Return the (x, y) coordinate for the center point of the cell that contains the specified text.  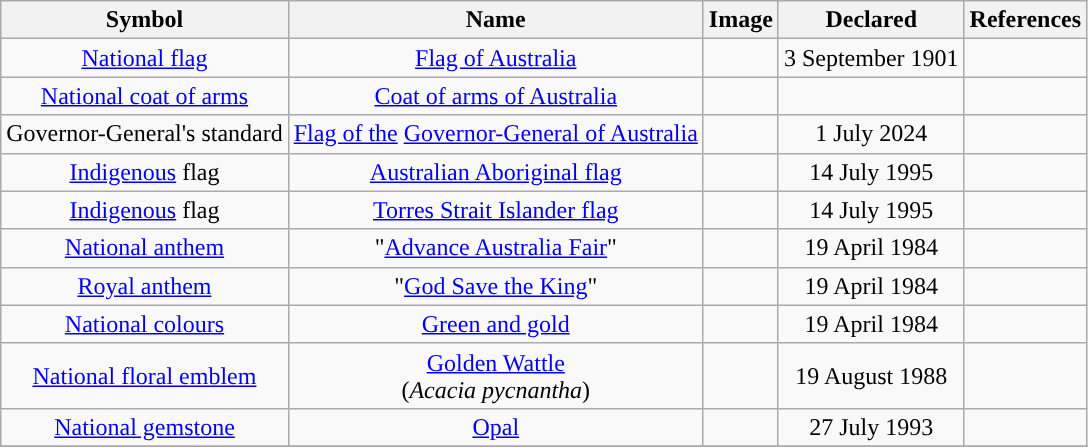
Royal anthem (144, 286)
Green and gold (496, 324)
"God Save the King" (496, 286)
National coat of arms (144, 96)
National floral emblem (144, 376)
Torres Strait Islander flag (496, 210)
"Advance Australia Fair" (496, 248)
19 August 1988 (871, 376)
Golden Wattle(Acacia pycnantha) (496, 376)
Declared (871, 20)
Governor-General's standard (144, 134)
Flag of the Governor-General of Australia (496, 134)
1 July 2024 (871, 134)
National flag (144, 58)
Coat of arms of Australia (496, 96)
Australian Aboriginal flag (496, 172)
Opal (496, 427)
Flag of Australia (496, 58)
Image (740, 20)
Symbol (144, 20)
References (1026, 20)
National gemstone (144, 427)
3 September 1901 (871, 58)
National anthem (144, 248)
27 July 1993 (871, 427)
Name (496, 20)
National colours (144, 324)
